Output the (X, Y) coordinate of the center of the cell containing the given text.  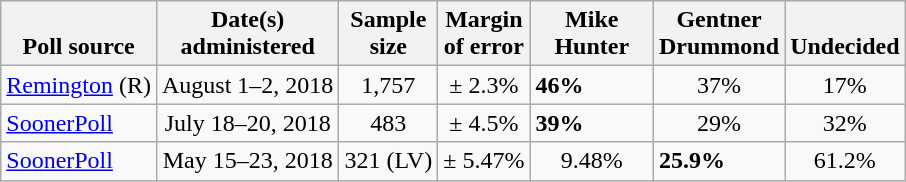
MikeHunter (592, 34)
Undecided (845, 34)
25.9% (720, 161)
37% (720, 85)
321 (LV) (388, 161)
August 1–2, 2018 (247, 85)
Remington (R) (79, 85)
Marginof error (484, 34)
May 15–23, 2018 (247, 161)
Date(s)administered (247, 34)
GentnerDrummond (720, 34)
Poll source (79, 34)
9.48% (592, 161)
± 2.3% (484, 85)
1,757 (388, 85)
32% (845, 123)
46% (592, 85)
29% (720, 123)
17% (845, 85)
483 (388, 123)
39% (592, 123)
July 18–20, 2018 (247, 123)
± 5.47% (484, 161)
61.2% (845, 161)
Samplesize (388, 34)
± 4.5% (484, 123)
